Identify which cell holds the provided text, then report its (X, Y) central coordinate. 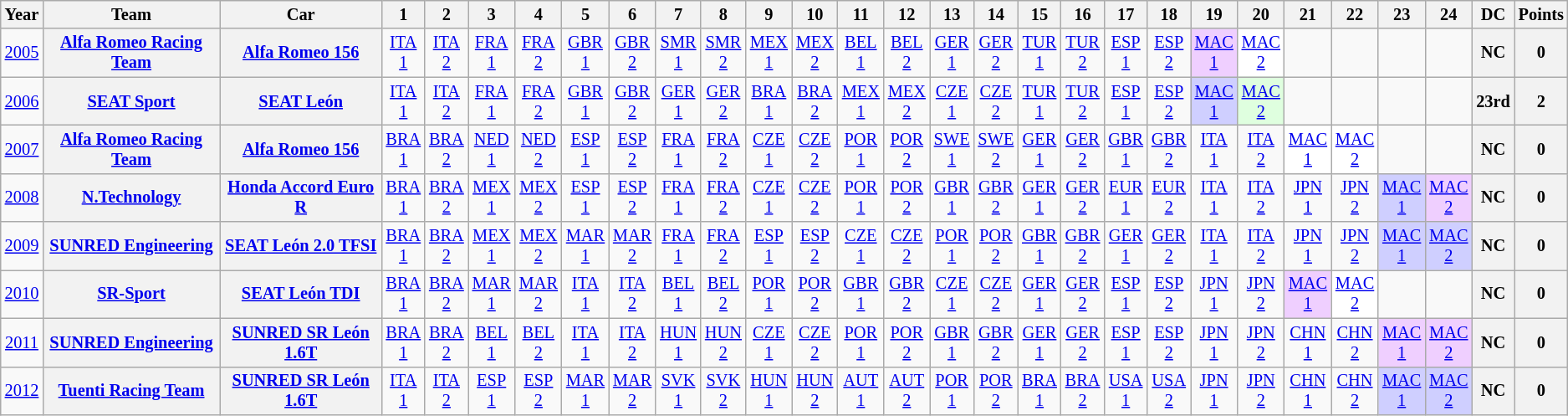
Tuenti Racing Team (131, 391)
DC (1493, 14)
24 (1448, 14)
6 (632, 14)
SEAT Sport (131, 101)
2011 (22, 342)
3 (492, 14)
SWE2 (995, 149)
15 (1039, 14)
Car (301, 14)
7 (678, 14)
AUT1 (861, 391)
USA2 (1169, 391)
21 (1308, 14)
2007 (22, 149)
14 (995, 14)
2009 (22, 246)
SEAT León 2.0 TFSI (301, 246)
17 (1126, 14)
4 (539, 14)
13 (952, 14)
2006 (22, 101)
2010 (22, 294)
NED2 (539, 149)
20 (1261, 14)
N.Technology (131, 198)
Team (131, 14)
5 (585, 14)
NED1 (492, 149)
SVK2 (723, 391)
USA1 (1126, 391)
2012 (22, 391)
23rd (1493, 101)
SEAT León (301, 101)
SEAT León TDI (301, 294)
19 (1214, 14)
AUT2 (907, 391)
10 (815, 14)
1 (403, 14)
EUR2 (1169, 198)
SWE1 (952, 149)
9 (769, 14)
SVK1 (678, 391)
23 (1402, 14)
Year (22, 14)
2008 (22, 198)
11 (861, 14)
SMR2 (723, 53)
12 (907, 14)
16 (1083, 14)
2005 (22, 53)
22 (1355, 14)
18 (1169, 14)
Points (1541, 14)
8 (723, 14)
EUR1 (1126, 198)
SMR1 (678, 53)
Honda Accord Euro R (301, 198)
SR-Sport (131, 294)
